Find where the given text appears and provide that cell's center as (X, Y) coordinate. 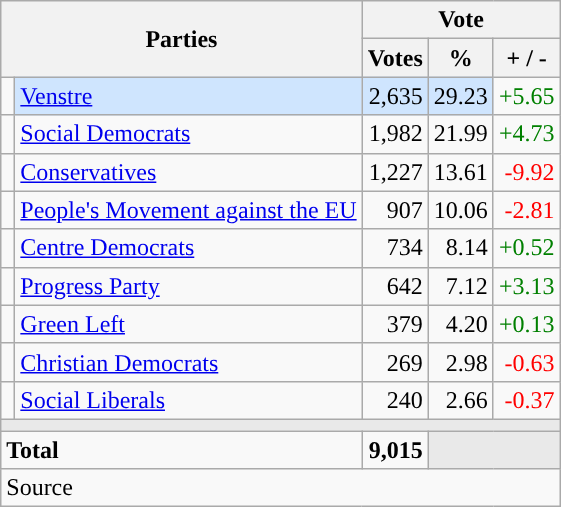
Parties (182, 39)
379 (395, 324)
+3.13 (526, 286)
+0.13 (526, 324)
Total (182, 449)
734 (395, 248)
13.61 (460, 172)
Votes (395, 58)
2.98 (460, 362)
8.14 (460, 248)
9,015 (395, 449)
People's Movement against the EU (188, 210)
2,635 (395, 96)
+5.65 (526, 96)
240 (395, 400)
642 (395, 286)
-0.63 (526, 362)
21.99 (460, 134)
Social Liberals (188, 400)
% (460, 58)
1,982 (395, 134)
Progress Party (188, 286)
+ / - (526, 58)
Venstre (188, 96)
1,227 (395, 172)
-0.37 (526, 400)
-9.92 (526, 172)
Social Democrats (188, 134)
+0.52 (526, 248)
Centre Democrats (188, 248)
Source (280, 488)
7.12 (460, 286)
269 (395, 362)
907 (395, 210)
Christian Democrats (188, 362)
29.23 (460, 96)
Vote (461, 20)
2.66 (460, 400)
Conservatives (188, 172)
10.06 (460, 210)
4.20 (460, 324)
-2.81 (526, 210)
+4.73 (526, 134)
Green Left (188, 324)
